For the text-containing cell, return its midpoint in [x, y] coordinate format. 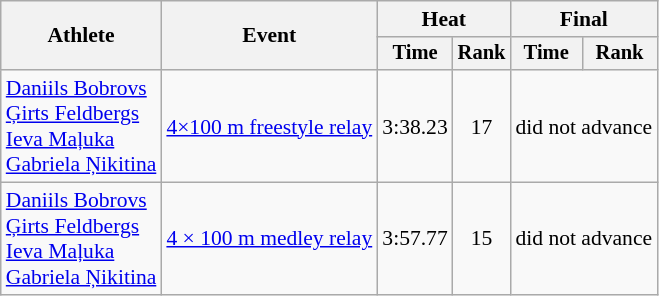
Event [269, 36]
Athlete [82, 36]
4×100 m freestyle relay [269, 126]
17 [482, 126]
3:38.23 [414, 126]
Heat [444, 19]
3:57.77 [414, 239]
Final [584, 19]
4 × 100 m medley relay [269, 239]
15 [482, 239]
